Detect which cell encompasses the target text, then output its (x, y) center coordinate. 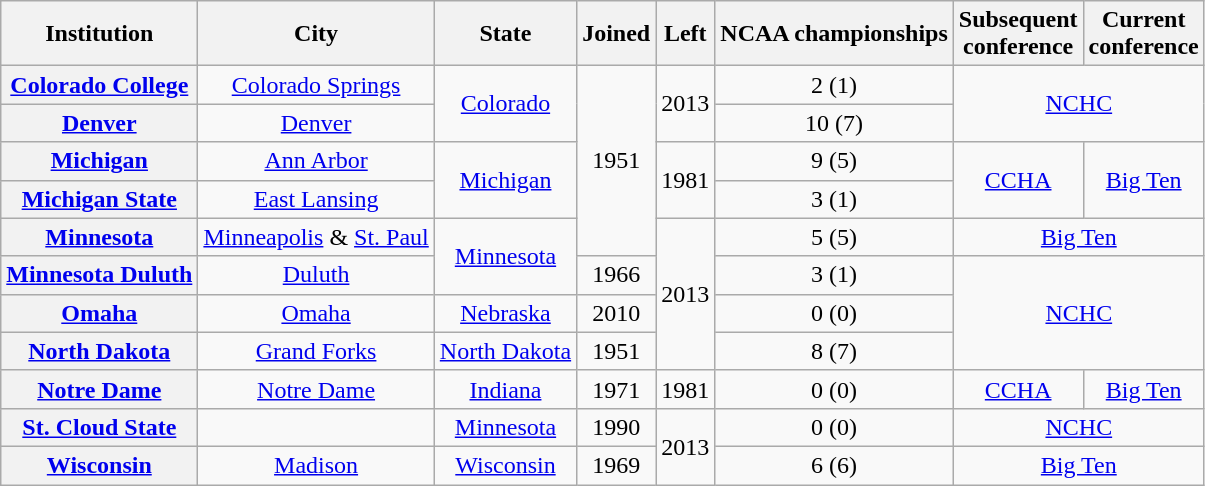
Ann Arbor (316, 161)
5 (5) (834, 237)
Michigan State (100, 199)
Colorado (505, 104)
1990 (616, 427)
East Lansing (316, 199)
1971 (616, 389)
Minnesota Duluth (100, 275)
City (316, 34)
Minneapolis & St. Paul (316, 237)
Indiana (505, 389)
Institution (100, 34)
2010 (616, 313)
8 (7) (834, 351)
1966 (616, 275)
Left (686, 34)
6 (6) (834, 465)
10 (7) (834, 123)
NCAA championships (834, 34)
State (505, 34)
Currentconference (1144, 34)
Subsequentconference (1018, 34)
1969 (616, 465)
Joined (616, 34)
2 (1) (834, 85)
Duluth (316, 275)
Colorado Springs (316, 85)
Colorado College (100, 85)
Grand Forks (316, 351)
9 (5) (834, 161)
Madison (316, 465)
Nebraska (505, 313)
St. Cloud State (100, 427)
